Identify which cell holds the provided text, then report its (X, Y) central coordinate. 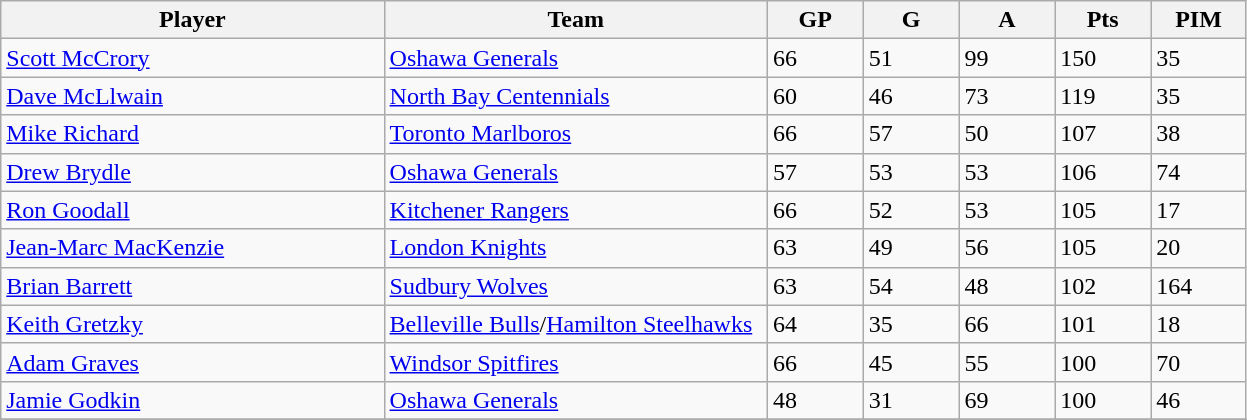
Drew Brydle (192, 172)
Belleville Bulls/Hamilton Steelhawks (576, 324)
A (1007, 20)
Pts (1103, 20)
74 (1199, 172)
52 (911, 210)
Ron Goodall (192, 210)
North Bay Centennials (576, 96)
GP (815, 20)
Brian Barrett (192, 286)
Keith Gretzky (192, 324)
Windsor Spitfires (576, 362)
G (911, 20)
150 (1103, 58)
31 (911, 400)
73 (1007, 96)
Mike Richard (192, 134)
Jean-Marc MacKenzie (192, 248)
45 (911, 362)
54 (911, 286)
70 (1199, 362)
55 (1007, 362)
60 (815, 96)
Kitchener Rangers (576, 210)
Player (192, 20)
107 (1103, 134)
102 (1103, 286)
18 (1199, 324)
Scott McCrory (192, 58)
99 (1007, 58)
PIM (1199, 20)
Dave McLlwain (192, 96)
51 (911, 58)
64 (815, 324)
Adam Graves (192, 362)
17 (1199, 210)
Sudbury Wolves (576, 286)
101 (1103, 324)
119 (1103, 96)
56 (1007, 248)
Jamie Godkin (192, 400)
38 (1199, 134)
Toronto Marlboros (576, 134)
49 (911, 248)
Team (576, 20)
20 (1199, 248)
69 (1007, 400)
50 (1007, 134)
106 (1103, 172)
164 (1199, 286)
London Knights (576, 248)
